Locate the cell with the specified text and output its (x, y) center coordinate. 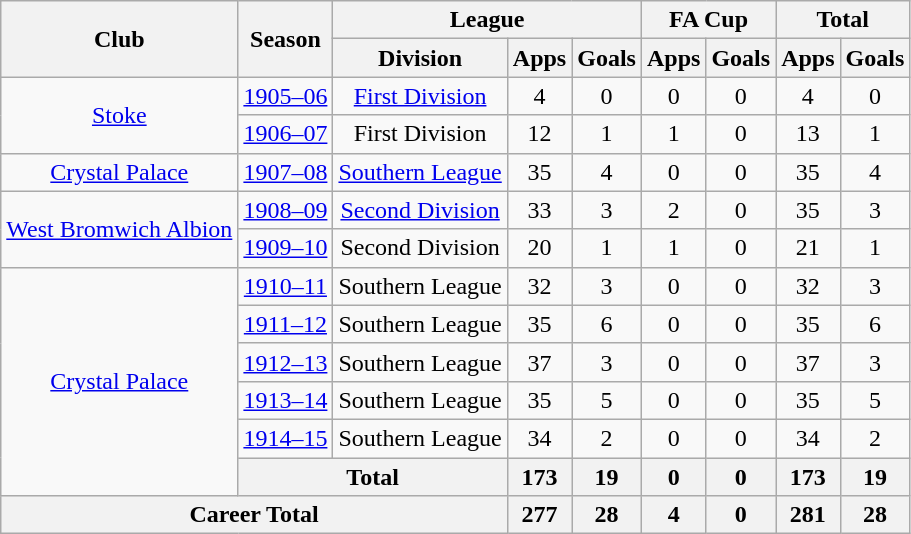
1906–07 (286, 134)
33 (539, 210)
13 (808, 134)
1911–12 (286, 324)
FA Cup (708, 20)
Career Total (254, 515)
12 (539, 134)
1914–15 (286, 438)
21 (808, 248)
281 (808, 515)
1912–13 (286, 362)
1907–08 (286, 172)
20 (539, 248)
Club (120, 39)
West Bromwich Albion (120, 229)
1913–14 (286, 400)
277 (539, 515)
1908–09 (286, 210)
Division (420, 58)
1909–10 (286, 248)
1910–11 (286, 286)
1905–06 (286, 96)
Stoke (120, 115)
League (488, 20)
Season (286, 39)
